Extract the (x, y) coordinate from the center of the cell holding the provided text.  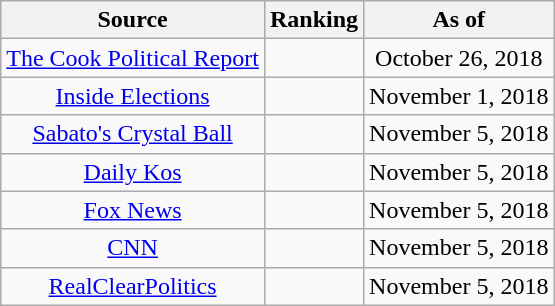
Source (133, 20)
Fox News (133, 210)
CNN (133, 248)
Sabato's Crystal Ball (133, 134)
October 26, 2018 (459, 58)
Daily Kos (133, 172)
As of (459, 20)
The Cook Political Report (133, 58)
Inside Elections (133, 96)
November 1, 2018 (459, 96)
Ranking (314, 20)
RealClearPolitics (133, 286)
